Return (X, Y) of the center of cell containing provided text 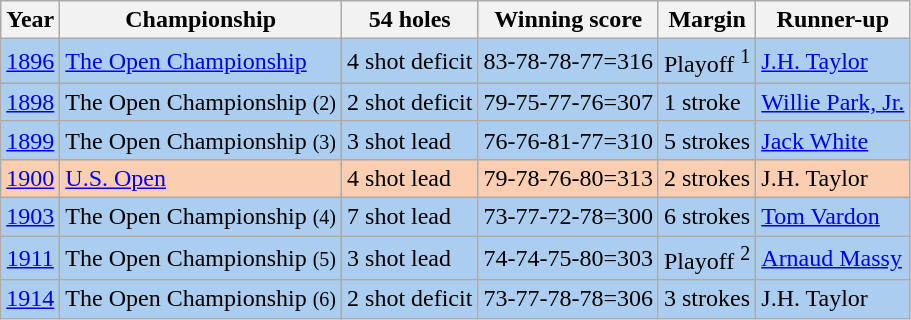
The Open Championship (6) (201, 299)
7 shot lead (410, 217)
Willie Park, Jr. (833, 102)
Championship (201, 20)
Playoff 1 (706, 62)
2 strokes (706, 178)
3 strokes (706, 299)
6 strokes (706, 217)
1903 (30, 217)
1898 (30, 102)
Playoff 2 (706, 258)
U.S. Open (201, 178)
The Open Championship (2) (201, 102)
54 holes (410, 20)
76-76-81-77=310 (568, 140)
83-78-78-77=316 (568, 62)
1899 (30, 140)
Margin (706, 20)
The Open Championship (4) (201, 217)
79-75-77-76=307 (568, 102)
1911 (30, 258)
Winning score (568, 20)
73-77-72-78=300 (568, 217)
1914 (30, 299)
The Open Championship (3) (201, 140)
73-77-78-78=306 (568, 299)
79-78-76-80=313 (568, 178)
1896 (30, 62)
Tom Vardon (833, 217)
The Open Championship (5) (201, 258)
74-74-75-80=303 (568, 258)
4 shot deficit (410, 62)
Arnaud Massy (833, 258)
Year (30, 20)
Runner-up (833, 20)
Jack White (833, 140)
5 strokes (706, 140)
1 stroke (706, 102)
The Open Championship (201, 62)
1900 (30, 178)
4 shot lead (410, 178)
